Detect which cell encompasses the target text, then output its [x, y] center coordinate. 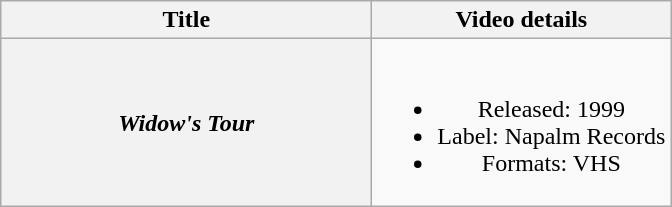
Widow's Tour [186, 122]
Title [186, 20]
Video details [522, 20]
Released: 1999Label: Napalm RecordsFormats: VHS [522, 122]
